Capture the cell that displays the provided text and extract its (x, y) central coordinate. 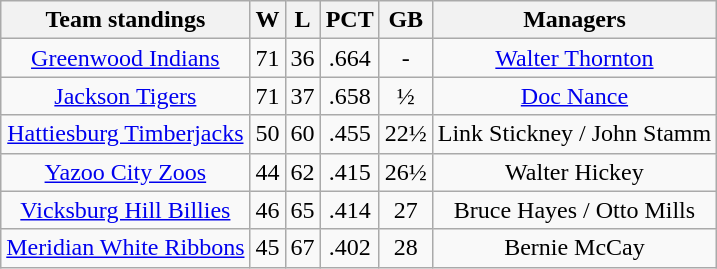
Team standings (126, 20)
37 (302, 96)
27 (406, 210)
Jackson Tigers (126, 96)
Walter Thornton (574, 58)
Greenwood Indians (126, 58)
PCT (350, 20)
.455 (350, 134)
GB (406, 20)
.415 (350, 172)
65 (302, 210)
Link Stickney / John Stamm (574, 134)
45 (268, 248)
Yazoo City Zoos (126, 172)
46 (268, 210)
36 (302, 58)
67 (302, 248)
.658 (350, 96)
22½ (406, 134)
Walter Hickey (574, 172)
26½ (406, 172)
Bruce Hayes / Otto Mills (574, 210)
L (302, 20)
60 (302, 134)
½ (406, 96)
Vicksburg Hill Billies (126, 210)
Doc Nance (574, 96)
28 (406, 248)
44 (268, 172)
50 (268, 134)
W (268, 20)
.414 (350, 210)
.664 (350, 58)
62 (302, 172)
Meridian White Ribbons (126, 248)
Managers (574, 20)
Bernie McCay (574, 248)
.402 (350, 248)
Hattiesburg Timberjacks (126, 134)
- (406, 58)
